Search for the cell housing the specified text and yield its (X, Y) center coordinate. 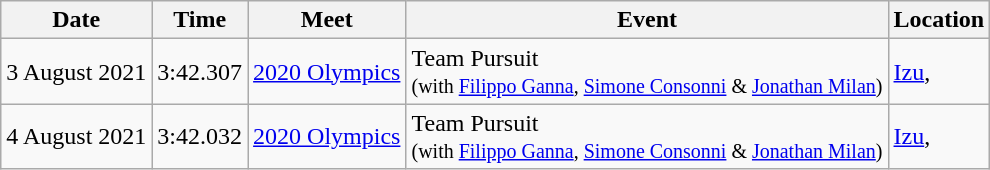
3 August 2021 (76, 72)
3:42.307 (200, 72)
4 August 2021 (76, 136)
Date (76, 20)
Event (647, 20)
Meet (327, 20)
3:42.032 (200, 136)
Location (939, 20)
Time (200, 20)
